Output the (x, y) coordinate of the center of the cell containing the given text.  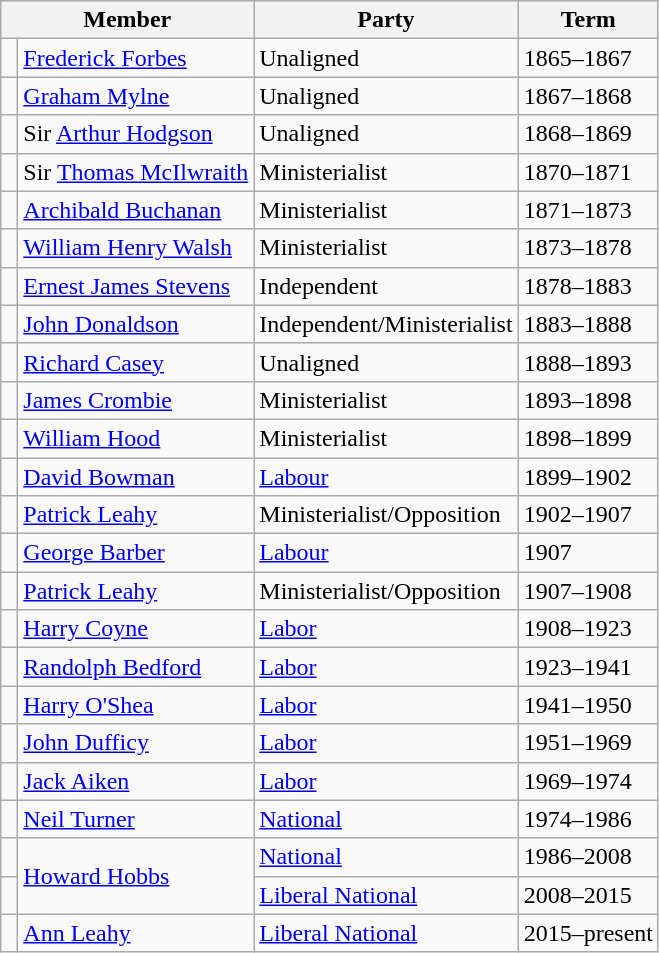
1868–1869 (588, 134)
Harry Coyne (136, 629)
1969–1974 (588, 781)
2008–2015 (588, 895)
1865–1867 (588, 58)
Sir Thomas McIlwraith (136, 172)
1899–1902 (588, 477)
John Donaldson (136, 324)
Independent/Ministerialist (386, 324)
Member (128, 20)
Term (588, 20)
1986–2008 (588, 857)
Graham Mylne (136, 96)
Richard Casey (136, 362)
1867–1868 (588, 96)
Frederick Forbes (136, 58)
Party (386, 20)
Neil Turner (136, 819)
1908–1923 (588, 629)
1888–1893 (588, 362)
Randolph Bedford (136, 667)
1902–1907 (588, 515)
William Hood (136, 438)
George Barber (136, 553)
Jack Aiken (136, 781)
1878–1883 (588, 286)
James Crombie (136, 400)
1923–1941 (588, 667)
1907–1908 (588, 591)
John Dufficy (136, 743)
1893–1898 (588, 400)
1898–1899 (588, 438)
Ernest James Stevens (136, 286)
Ann Leahy (136, 933)
1871–1873 (588, 210)
1974–1986 (588, 819)
1951–1969 (588, 743)
David Bowman (136, 477)
William Henry Walsh (136, 248)
1883–1888 (588, 324)
Harry O'Shea (136, 705)
Archibald Buchanan (136, 210)
2015–present (588, 933)
Independent (386, 286)
Sir Arthur Hodgson (136, 134)
1941–1950 (588, 705)
1873–1878 (588, 248)
Howard Hobbs (136, 876)
1870–1871 (588, 172)
1907 (588, 553)
